Extract the [x, y] coordinate from the center of the cell holding the provided text.  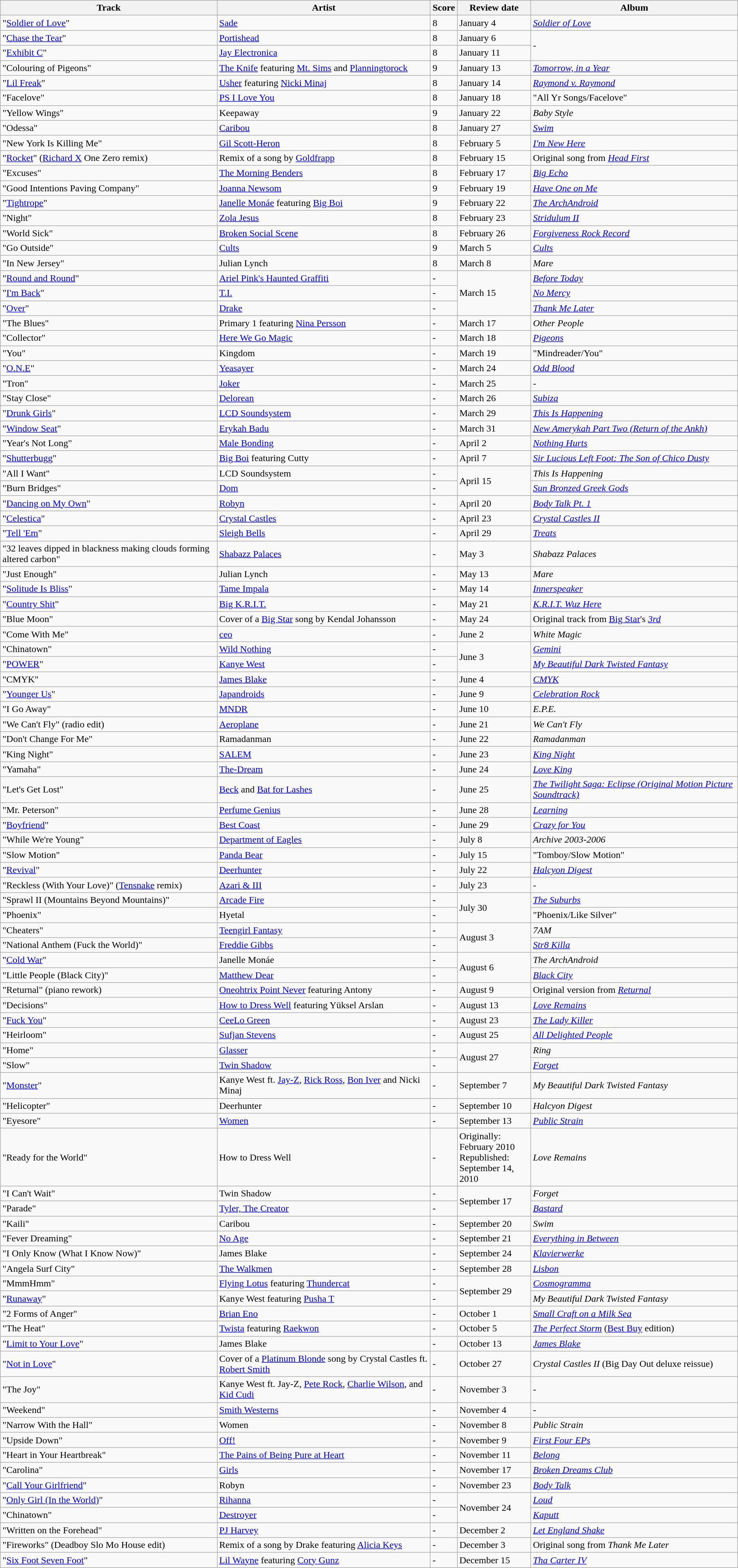
"I Only Know (What I Know Now)" [109, 1254]
"Chase the Tear" [109, 38]
"Fireworks" (Deadboy Slo Mo House edit) [109, 1545]
"Go Outside" [109, 248]
Delorean [323, 398]
"Celestica" [109, 518]
The Walkmen [323, 1269]
March 24 [494, 368]
"Younger Us" [109, 694]
Smith Westerns [323, 1410]
December 2 [494, 1530]
March 8 [494, 263]
Lisbon [634, 1269]
"Reckless (With Your Love)" (Tensnake remix) [109, 885]
December 15 [494, 1560]
"Not in Love" [109, 1364]
How to Dress Well featuring Yüksel Arslan [323, 1005]
August 27 [494, 1058]
August 25 [494, 1035]
October 1 [494, 1314]
The Perfect Storm (Best Buy edition) [634, 1329]
"Tightrope" [109, 203]
Glasser [323, 1050]
January 6 [494, 38]
Tyler, The Creator [323, 1208]
Girls [323, 1470]
Black City [634, 975]
June 3 [494, 656]
Originally:February 2010Republished:September 14, 2010 [494, 1157]
Kingdom [323, 353]
Other People [634, 323]
September 21 [494, 1239]
Before Today [634, 278]
7AM [634, 930]
May 3 [494, 554]
February 17 [494, 173]
September 13 [494, 1121]
"Facelove" [109, 98]
"Heirloom" [109, 1035]
Tame Impala [323, 589]
Big Echo [634, 173]
"Narrow With the Hall" [109, 1425]
"32 leaves dipped in blackness making clouds forming altered carbon" [109, 554]
Have One on Me [634, 188]
January 14 [494, 83]
"Don't Change For Me" [109, 739]
Best Coast [323, 825]
"2 Forms of Anger" [109, 1314]
Usher featuring Nicki Minaj [323, 83]
"Exhibit C" [109, 53]
Klavierwerke [634, 1254]
Nothing Hurts [634, 443]
September 10 [494, 1106]
"The Heat" [109, 1329]
"Tell 'Em" [109, 533]
"Phoenix" [109, 915]
February 22 [494, 203]
"Boyfriend" [109, 825]
"Heart in Your Heartbreak" [109, 1455]
White Magic [634, 634]
August 9 [494, 990]
September 28 [494, 1269]
Subiza [634, 398]
"Returnal" (piano rework) [109, 990]
Zola Jesus [323, 218]
March 19 [494, 353]
"King Night" [109, 754]
Arcade Fire [323, 900]
Innerspeaker [634, 589]
Ring [634, 1050]
"The Joy" [109, 1389]
"Little People (Black City)" [109, 975]
Album [634, 8]
Body Talk Pt. 1 [634, 503]
April 15 [494, 481]
ceo [323, 634]
New Amerykah Part Two (Return of the Ankh) [634, 428]
All Delighted People [634, 1035]
Sun Bronzed Greek Gods [634, 488]
Gil Scott-Heron [323, 143]
Remix of a song by Goldfrapp [323, 158]
Crystal Castles [323, 518]
"All Yr Songs/Facelove" [634, 98]
Kanye West [323, 664]
Everything in Between [634, 1239]
"Mr. Peterson" [109, 810]
"Mindreader/You" [634, 353]
Score [444, 8]
Track [109, 8]
"Carolina" [109, 1470]
Crystal Castles II [634, 518]
"Written on the Forehead" [109, 1530]
Sleigh Bells [323, 533]
"World Sick" [109, 233]
November 3 [494, 1389]
"Lil Freak" [109, 83]
Rihanna [323, 1500]
"National Anthem (Fuck the World)" [109, 945]
The-Dream [323, 769]
Original track from Big Star's 3rd [634, 619]
Stridulum II [634, 218]
"Come With Me" [109, 634]
Original version from Returnal [634, 990]
March 17 [494, 323]
"Excuses" [109, 173]
Destroyer [323, 1515]
Sir Lucious Left Foot: The Son of Chico Dusty [634, 458]
Kanye West ft. Jay-Z, Pete Rock, Charlie Wilson, and Kid Cudi [323, 1389]
Gemini [634, 649]
Flying Lotus featuring Thundercat [323, 1284]
August 3 [494, 937]
The Suburbs [634, 900]
"Eyesore" [109, 1121]
Broken Dreams Club [634, 1470]
Erykah Badu [323, 428]
CeeLo Green [323, 1020]
T.I. [323, 293]
February 26 [494, 233]
Str8 Killa [634, 945]
"Monster" [109, 1086]
How to Dress Well [323, 1157]
Ariel Pink's Haunted Graffiti [323, 278]
Aeroplane [323, 724]
November 11 [494, 1455]
"Ready for the World" [109, 1157]
"You" [109, 353]
"Round and Round" [109, 278]
"Cold War" [109, 960]
Jay Electronica [323, 53]
Azari & III [323, 885]
"Blue Moon" [109, 619]
Sade [323, 23]
Soldier of Love [634, 23]
February 19 [494, 188]
Thank Me Later [634, 308]
Odd Blood [634, 368]
The Knife featuring Mt. Sims and Planningtorock [323, 68]
Big Boi featuring Cutty [323, 458]
September 17 [494, 1201]
Matthew Dear [323, 975]
"Kaili" [109, 1223]
April 23 [494, 518]
Crazy for You [634, 825]
Teengirl Fantasy [323, 930]
Tha Carter IV [634, 1560]
"POWER" [109, 664]
"Slow" [109, 1065]
"Over" [109, 308]
Here We Go Magic [323, 338]
Review date [494, 8]
I'm New Here [634, 143]
June 23 [494, 754]
September 29 [494, 1291]
No Mercy [634, 293]
December 3 [494, 1545]
September 20 [494, 1223]
Drake [323, 308]
"Soldier of Love" [109, 23]
Male Bonding [323, 443]
November 17 [494, 1470]
"Country Shit" [109, 604]
Celebration Rock [634, 694]
Freddie Gibbs [323, 945]
June 10 [494, 709]
June 22 [494, 739]
Department of Eagles [323, 840]
July 30 [494, 907]
"Solitude Is Bliss" [109, 589]
"Let's Get Lost" [109, 790]
"Cheaters" [109, 930]
"Odessa" [109, 128]
"Tron" [109, 383]
March 5 [494, 248]
"Good Intentions Paving Company" [109, 188]
March 25 [494, 383]
April 29 [494, 533]
PS I Love You [323, 98]
Keepaway [323, 113]
November 9 [494, 1440]
May 14 [494, 589]
"In New Jersey" [109, 263]
"Revival" [109, 870]
August 23 [494, 1020]
August 6 [494, 968]
The Pains of Being Pure at Heart [323, 1455]
Pigeons [634, 338]
We Can't Fly [634, 724]
October 27 [494, 1364]
November 23 [494, 1485]
Dom [323, 488]
"I Go Away" [109, 709]
"Rocket" (Richard X One Zero remix) [109, 158]
Yeasayer [323, 368]
Original song from Thank Me Later [634, 1545]
The Twilight Saga: Eclipse (Original Motion Picture Soundtrack) [634, 790]
"Fever Dreaming" [109, 1239]
January 4 [494, 23]
Body Talk [634, 1485]
July 22 [494, 870]
Forgiveness Rock Record [634, 233]
"CMYK" [109, 679]
Bastard [634, 1208]
July 15 [494, 855]
Let England Shake [634, 1530]
February 15 [494, 158]
"Helicopter" [109, 1106]
"Burn Bridges" [109, 488]
"New York Is Killing Me" [109, 143]
MNDR [323, 709]
"Colouring of Pigeons" [109, 68]
Learning [634, 810]
Joker [323, 383]
"Year's Not Long" [109, 443]
July 8 [494, 840]
October 13 [494, 1344]
"All I Want" [109, 473]
"Six Foot Seven Foot" [109, 1560]
"Drunk Girls" [109, 413]
October 5 [494, 1329]
Tomorrow, in a Year [634, 68]
Belong [634, 1455]
"I Can't Wait" [109, 1193]
"Yamaha" [109, 769]
Kanye West featuring Pusha T [323, 1299]
January 22 [494, 113]
"While We're Young" [109, 840]
January 27 [494, 128]
Cover of a Big Star song by Kendal Johansson [323, 619]
No Age [323, 1239]
"Upside Down" [109, 1440]
The Morning Benders [323, 173]
"Fuck You" [109, 1020]
November 24 [494, 1508]
Loud [634, 1500]
June 29 [494, 825]
March 31 [494, 428]
Raymond v. Raymond [634, 83]
June 4 [494, 679]
Primary 1 featuring Nina Persson [323, 323]
SALEM [323, 754]
"Just Enough" [109, 574]
Twista featuring Raekwon [323, 1329]
King Night [634, 754]
March 26 [494, 398]
Beck and Bat for Lashes [323, 790]
July 23 [494, 885]
"Only Girl (In the World)" [109, 1500]
January 11 [494, 53]
"The Blues" [109, 323]
Off! [323, 1440]
"Weekend" [109, 1410]
Kanye West ft. Jay-Z, Rick Ross, Bon Iver and Nicki Minaj [323, 1086]
Janelle Monáe [323, 960]
"Slow Motion" [109, 855]
"Window Seat" [109, 428]
"Parade" [109, 1208]
Big K.R.I.T. [323, 604]
Original song from Head First [634, 158]
Archive 2003-2006 [634, 840]
April 20 [494, 503]
"Collector" [109, 338]
Crystal Castles II (Big Day Out deluxe reissue) [634, 1364]
November 4 [494, 1410]
September 7 [494, 1086]
January 13 [494, 68]
June 24 [494, 769]
Baby Style [634, 113]
February 23 [494, 218]
Wild Nothing [323, 649]
The Lady Killer [634, 1020]
"MmmHmm" [109, 1284]
"Yellow Wings" [109, 113]
Cosmogramma [634, 1284]
Japandroids [323, 694]
May 13 [494, 574]
Portishead [323, 38]
Brian Eno [323, 1314]
February 5 [494, 143]
June 21 [494, 724]
June 9 [494, 694]
Remix of a song by Drake featuring Alicia Keys [323, 1545]
Sufjan Stevens [323, 1035]
March 15 [494, 293]
June 2 [494, 634]
Joanna Newsom [323, 188]
Love King [634, 769]
April 2 [494, 443]
E.P.E. [634, 709]
"Limit to Your Love" [109, 1344]
Small Craft on a Milk Sea [634, 1314]
"Sprawl II (Mountains Beyond Mountains)" [109, 900]
"Decisions" [109, 1005]
Artist [323, 8]
January 18 [494, 98]
March 18 [494, 338]
September 24 [494, 1254]
"Angela Surf City" [109, 1269]
Broken Social Scene [323, 233]
Lil Wayne featuring Cory Gunz [323, 1560]
First Four EPs [634, 1440]
"Dancing on My Own" [109, 503]
May 24 [494, 619]
Panda Bear [323, 855]
March 29 [494, 413]
"Call Your Girlfriend" [109, 1485]
Kaputt [634, 1515]
"I'm Back" [109, 293]
Hyetal [323, 915]
"Night" [109, 218]
Treats [634, 533]
CMYK [634, 679]
April 7 [494, 458]
"Shutterbugg" [109, 458]
"Tomboy/Slow Motion" [634, 855]
"Phoenix/Like Silver" [634, 915]
May 21 [494, 604]
Janelle Monáe featuring Big Boi [323, 203]
"O.N.E" [109, 368]
PJ Harvey [323, 1530]
"Stay Close" [109, 398]
Cover of a Platinum Blonde song by Crystal Castles ft. Robert Smith [323, 1364]
K.R.I.T. Wuz Here [634, 604]
June 25 [494, 790]
"We Can't Fly" (radio edit) [109, 724]
"Home" [109, 1050]
November 8 [494, 1425]
June 28 [494, 810]
August 13 [494, 1005]
"Runaway" [109, 1299]
Perfume Genius [323, 810]
Oneohtrix Point Never featuring Antony [323, 990]
